Extract the (X, Y) coordinate from the center of the cell holding the provided text.  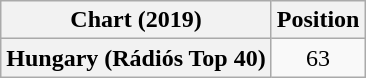
Hungary (Rádiós Top 40) (136, 58)
Chart (2019) (136, 20)
63 (318, 58)
Position (318, 20)
